Locate the cell with the specified text and output its (X, Y) center coordinate. 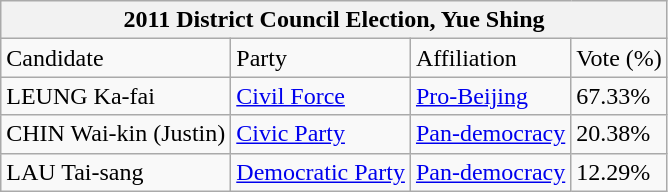
Vote (%) (620, 58)
Democratic Party (321, 172)
2011 District Council Election, Yue Shing (334, 20)
Civic Party (321, 134)
CHIN Wai-kin (Justin) (116, 134)
20.38% (620, 134)
12.29% (620, 172)
Civil Force (321, 96)
Party (321, 58)
Affiliation (490, 58)
LEUNG Ka-fai (116, 96)
67.33% (620, 96)
Candidate (116, 58)
Pro-Beijing (490, 96)
LAU Tai-sang (116, 172)
